For the text-containing cell, return its midpoint in [X, Y] coordinate format. 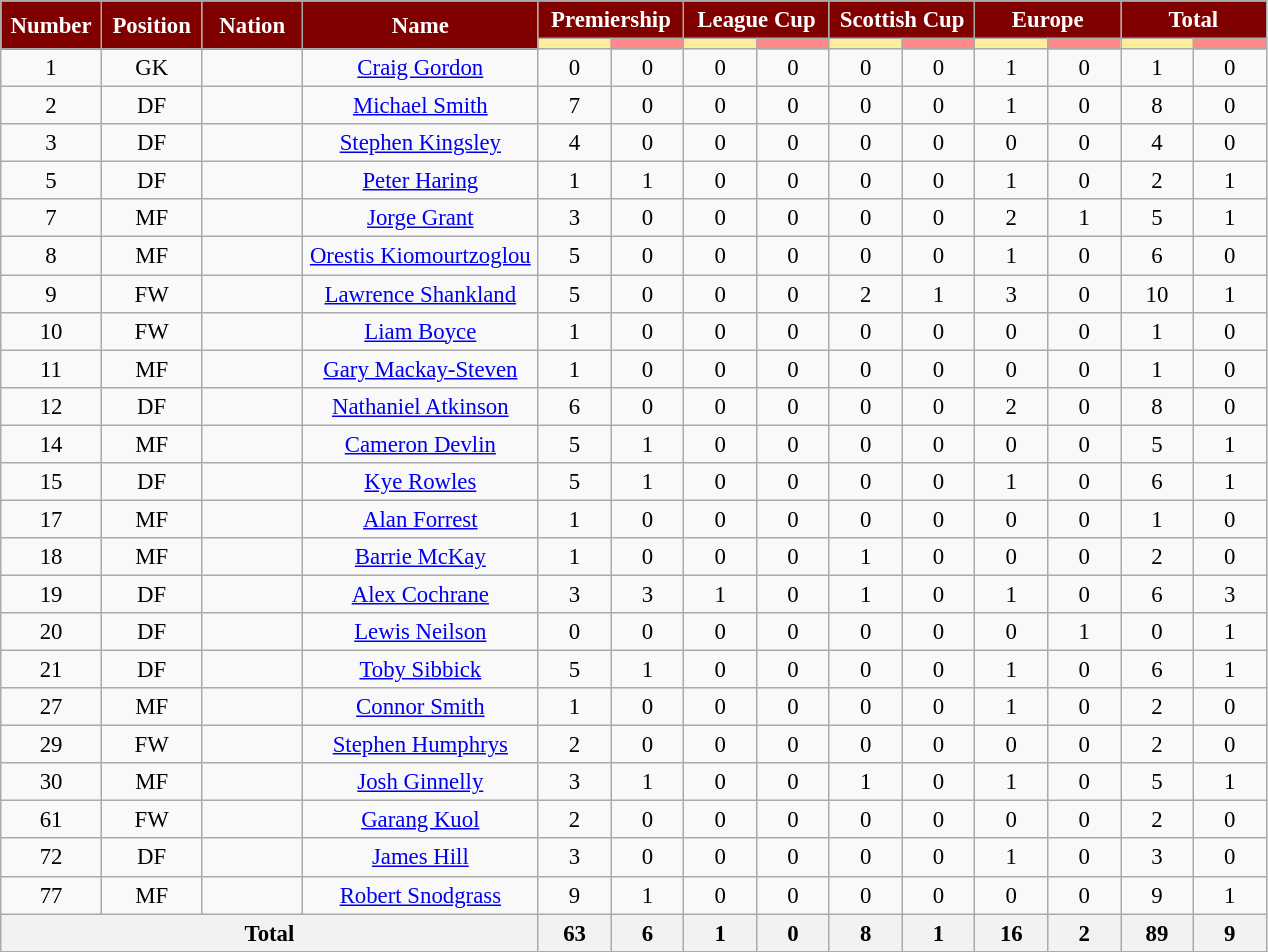
Cameron Devlin [421, 444]
Peter Haring [421, 181]
Craig Gordon [421, 68]
30 [52, 782]
League Cup [757, 20]
Lawrence Shankland [421, 294]
15 [52, 482]
Kye Rowles [421, 482]
19 [52, 594]
Jorge Grant [421, 219]
Europe [1048, 20]
Nathaniel Atkinson [421, 406]
Alex Cochrane [421, 594]
Premiership [611, 20]
72 [52, 858]
Number [52, 25]
Orestis Kiomourtzoglou [421, 256]
Stephen Humphrys [421, 745]
Josh Ginnelly [421, 782]
21 [52, 670]
27 [52, 707]
Name [421, 25]
Gary Mackay-Steven [421, 369]
61 [52, 820]
Robert Snodgrass [421, 895]
14 [52, 444]
GK [152, 68]
Nation [252, 25]
Toby Sibbick [421, 670]
77 [52, 895]
Position [152, 25]
16 [1012, 933]
11 [52, 369]
Connor Smith [421, 707]
12 [52, 406]
Barrie McKay [421, 557]
Stephen Kingsley [421, 143]
18 [52, 557]
James Hill [421, 858]
17 [52, 519]
Alan Forrest [421, 519]
Liam Boyce [421, 331]
29 [52, 745]
89 [1156, 933]
Scottish Cup [902, 20]
20 [52, 632]
63 [574, 933]
Michael Smith [421, 106]
Lewis Neilson [421, 632]
Garang Kuol [421, 820]
